Capture the cell that displays the provided text and extract its (x, y) central coordinate. 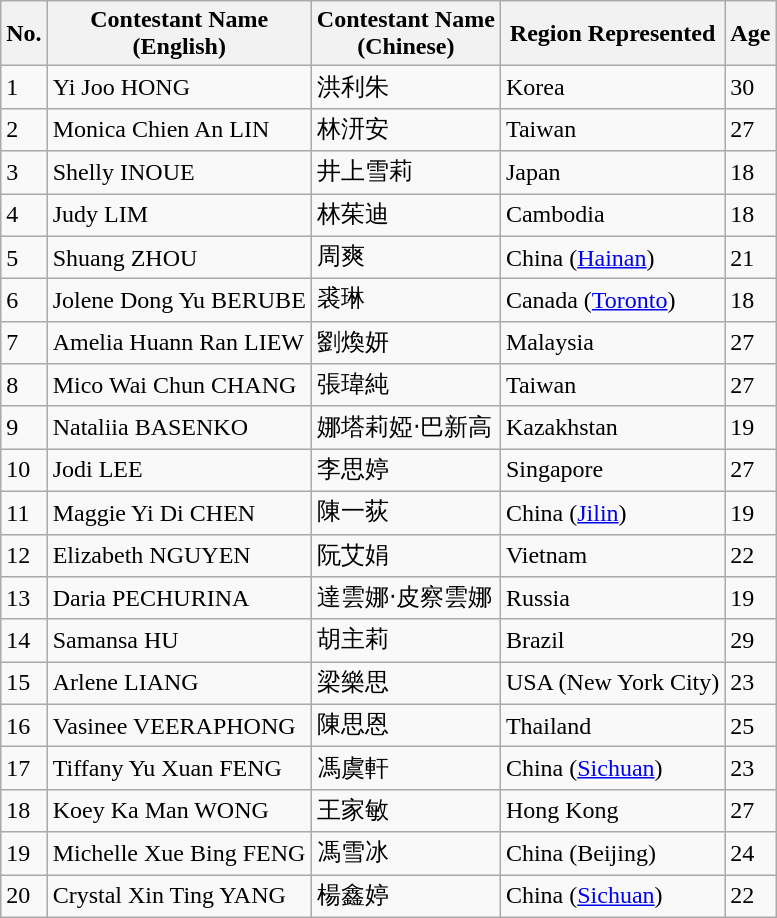
Amelia Huann Ran LIEW (179, 342)
5 (24, 258)
China (Hainan) (612, 258)
Jolene Dong Yu BERUBE (179, 300)
6 (24, 300)
梁樂思 (406, 684)
9 (24, 428)
林汧安 (406, 130)
10 (24, 470)
劉煥妍 (406, 342)
China (Jilin) (612, 512)
25 (750, 726)
馮雪冰 (406, 854)
29 (750, 640)
Contestant Name(Chinese) (406, 34)
陳思恩 (406, 726)
洪利朱 (406, 88)
13 (24, 598)
Contestant Name(English) (179, 34)
7 (24, 342)
Brazil (612, 640)
阮艾娟 (406, 556)
Kazakhstan (612, 428)
井上雪莉 (406, 172)
張瑋純 (406, 386)
Judy LIM (179, 216)
林茱迪 (406, 216)
Shuang ZHOU (179, 258)
2 (24, 130)
Samansa HU (179, 640)
20 (24, 896)
胡主莉 (406, 640)
No. (24, 34)
王家敏 (406, 810)
11 (24, 512)
達雲娜‧皮察雲娜 (406, 598)
Maggie Yi Di CHEN (179, 512)
Arlene LIANG (179, 684)
3 (24, 172)
馮虞軒 (406, 768)
17 (24, 768)
Monica Chien An LIN (179, 130)
Thailand (612, 726)
Mico Wai Chun CHANG (179, 386)
14 (24, 640)
Daria PECHURINA (179, 598)
Japan (612, 172)
China (Beijing) (612, 854)
Shelly INOUE (179, 172)
8 (24, 386)
Korea (612, 88)
Jodi LEE (179, 470)
Vietnam (612, 556)
Yi Joo HONG (179, 88)
娜塔莉婭‧巴新高 (406, 428)
Russia (612, 598)
16 (24, 726)
21 (750, 258)
Age (750, 34)
1 (24, 88)
Tiffany Yu Xuan FENG (179, 768)
李思婷 (406, 470)
30 (750, 88)
Crystal Xin Ting YANG (179, 896)
15 (24, 684)
USA (New York City) (612, 684)
24 (750, 854)
楊鑫婷 (406, 896)
12 (24, 556)
Singapore (612, 470)
周爽 (406, 258)
Koey Ka Man WONG (179, 810)
Nataliia BASENKO (179, 428)
Malaysia (612, 342)
陳一荻 (406, 512)
Elizabeth NGUYEN (179, 556)
Michelle Xue Bing FENG (179, 854)
Cambodia (612, 216)
Canada (Toronto) (612, 300)
Vasinee VEERAPHONG (179, 726)
Region Represented (612, 34)
Hong Kong (612, 810)
4 (24, 216)
裘琳 (406, 300)
